Capture the cell that displays the provided text and extract its (X, Y) central coordinate. 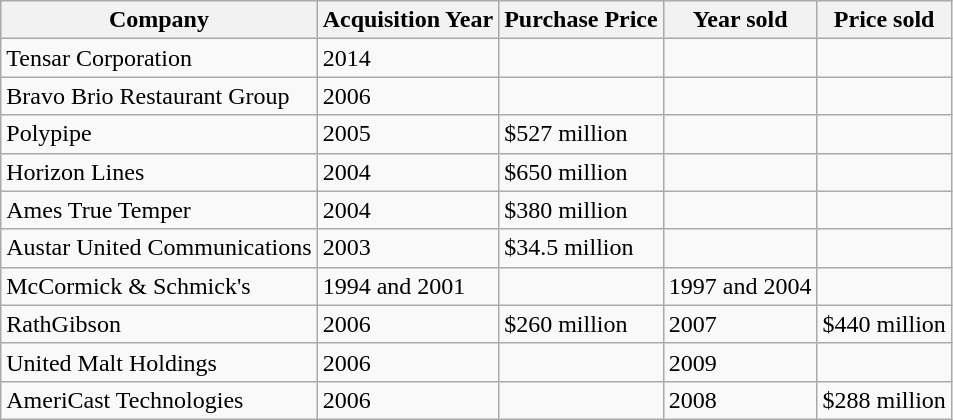
AmeriCast Technologies (159, 400)
Price sold (884, 20)
$527 million (582, 134)
1997 and 2004 (740, 286)
2005 (408, 134)
2003 (408, 248)
McCormick & Schmick's (159, 286)
$260 million (582, 324)
Year sold (740, 20)
2009 (740, 362)
Company (159, 20)
$380 million (582, 210)
Bravo Brio Restaurant Group (159, 96)
United Malt Holdings (159, 362)
Horizon Lines (159, 172)
Acquisition Year (408, 20)
Purchase Price (582, 20)
$288 million (884, 400)
1994 and 2001 (408, 286)
$440 million (884, 324)
Polypipe (159, 134)
Austar United Communications (159, 248)
Tensar Corporation (159, 58)
2014 (408, 58)
Ames True Temper (159, 210)
$650 million (582, 172)
RathGibson (159, 324)
2007 (740, 324)
$34.5 million (582, 248)
2008 (740, 400)
